Search for the cell housing the specified text and yield its (X, Y) center coordinate. 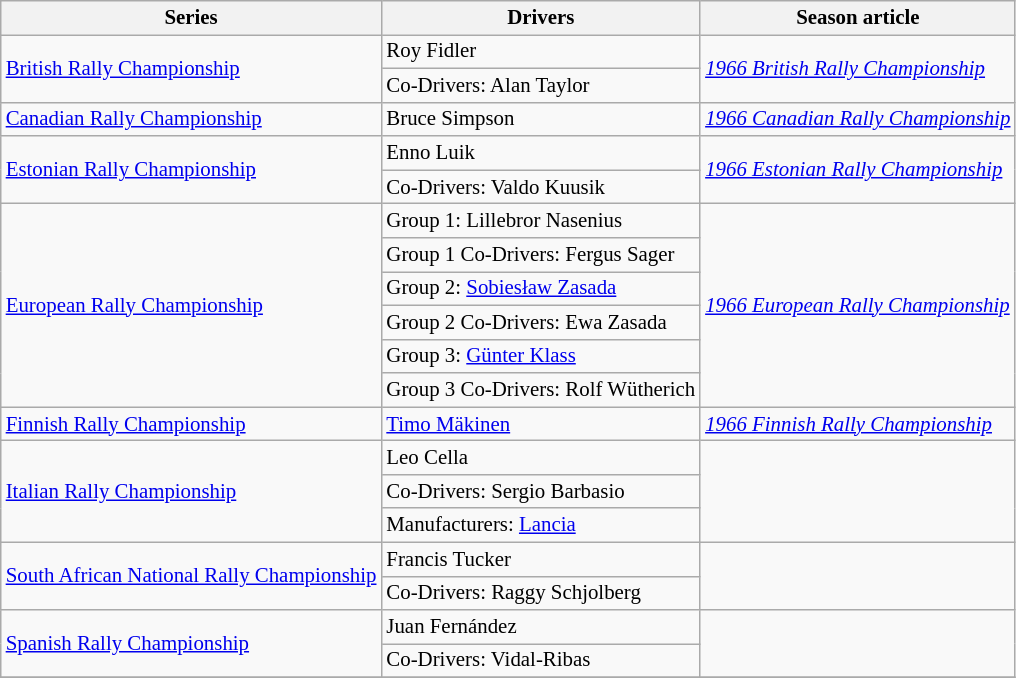
Enno Luik (540, 153)
Francis Tucker (540, 559)
Group 1 Co-Drivers: Fergus Sager (540, 255)
Drivers (540, 18)
Canadian Rally Championship (192, 119)
Spanish Rally Championship (192, 644)
Manufacturers: Lancia (540, 525)
Timo Mäkinen (540, 424)
Juan Fernández (540, 627)
Co-Drivers: Alan Taylor (540, 85)
Co-Drivers: Vidal-Ribas (540, 661)
Group 2: Sobiesław Zasada (540, 288)
Co-Drivers: Valdo Kuusik (540, 187)
British Rally Championship (192, 68)
Group 2 Co-Drivers: Ewa Zasada (540, 322)
European Rally Championship (192, 306)
1966 British Rally Championship (858, 68)
Co-Drivers: Sergio Barbasio (540, 491)
1966 European Rally Championship (858, 306)
Season article (858, 18)
Group 3: Günter Klass (540, 356)
1966 Finnish Rally Championship (858, 424)
Co-Drivers: Raggy Schjolberg (540, 593)
Bruce Simpson (540, 119)
Finnish Rally Championship (192, 424)
South African National Rally Championship (192, 576)
Group 1: Lillebror Nasenius (540, 221)
Roy Fidler (540, 51)
Group 3 Co-Drivers: Rolf Wütherich (540, 390)
Italian Rally Championship (192, 492)
1966 Canadian Rally Championship (858, 119)
1966 Estonian Rally Championship (858, 170)
Leo Cella (540, 458)
Series (192, 18)
Estonian Rally Championship (192, 170)
